Extract the (x, y) coordinate from the center of the cell holding the provided text.  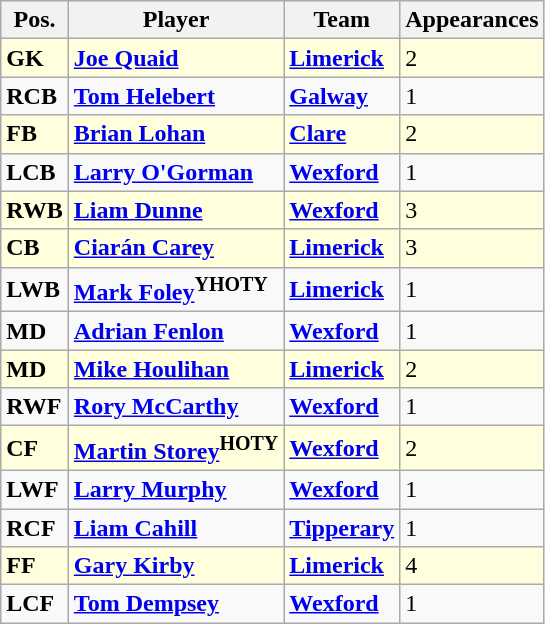
LWB (35, 290)
Tom Helebert (176, 96)
LWF (35, 489)
CB (35, 248)
4 (472, 566)
RWF (35, 407)
Adrian Fenlon (176, 331)
Mark FoleyYHOTY (176, 290)
Tom Dempsey (176, 604)
Brian Lohan (176, 134)
LCF (35, 604)
FF (35, 566)
Ciarán Carey (176, 248)
FB (35, 134)
Larry Murphy (176, 489)
Tipperary (342, 528)
CF (35, 448)
Joe Quaid (176, 58)
Martin StoreyHOTY (176, 448)
Liam Cahill (176, 528)
RCF (35, 528)
RWB (35, 210)
Liam Dunne (176, 210)
Appearances (472, 20)
Rory McCarthy (176, 407)
Pos. (35, 20)
GK (35, 58)
Mike Houlihan (176, 369)
Larry O'Gorman (176, 172)
Team (342, 20)
RCB (35, 96)
LCB (35, 172)
Gary Kirby (176, 566)
Player (176, 20)
Clare (342, 134)
Galway (342, 96)
